Identify which cell holds the provided text, then report its [x, y] central coordinate. 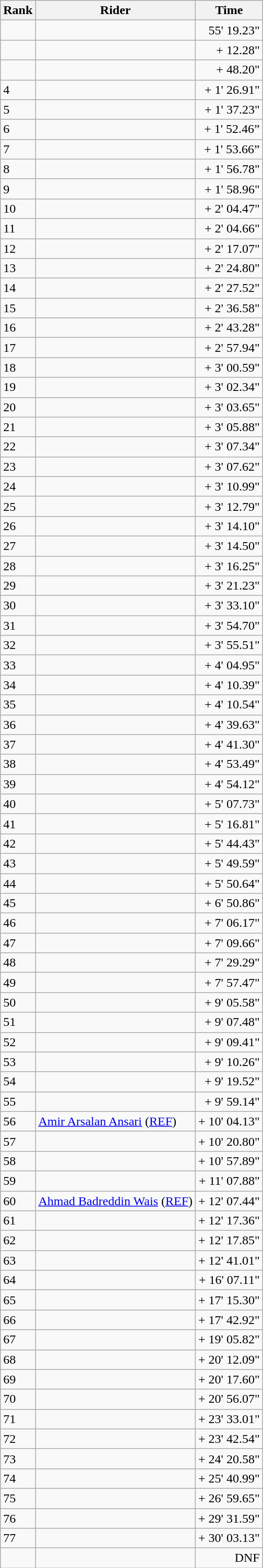
+ 25' 40.99" [230, 1478]
+ 1' 26.91" [230, 90]
+ 7' 57.47" [230, 983]
68 [18, 1359]
+ 2' 27.52" [230, 288]
+ 5' 44.43" [230, 843]
+ 3' 54.70" [230, 626]
+ 3' 21.23" [230, 586]
+ 5' 50.64" [230, 884]
+ 3' 55.51" [230, 645]
+ 9' 10.26" [230, 1062]
+ 2' 36.58" [230, 308]
10 [18, 209]
12 [18, 249]
+ 12.28" [230, 50]
56 [18, 1121]
+ 10' 04.13" [230, 1121]
+ 7' 06.17" [230, 923]
+ 17' 42.92" [230, 1320]
+ 4' 10.54" [230, 705]
62 [18, 1241]
6 [18, 129]
75 [18, 1498]
59 [18, 1181]
49 [18, 983]
60 [18, 1200]
+ 4' 10.39" [230, 685]
52 [18, 1042]
55 [18, 1101]
4 [18, 90]
+ 3' 14.50" [230, 546]
42 [18, 843]
+ 9' 05.58" [230, 1002]
61 [18, 1221]
+ 2' 17.07" [230, 249]
+ 3' 33.10" [230, 606]
71 [18, 1419]
58 [18, 1161]
+ 9' 09.41" [230, 1042]
48 [18, 963]
65 [18, 1300]
31 [18, 626]
73 [18, 1459]
76 [18, 1518]
44 [18, 884]
54 [18, 1082]
29 [18, 586]
20 [18, 407]
45 [18, 903]
+ 20' 56.07" [230, 1399]
57 [18, 1141]
25 [18, 506]
22 [18, 447]
69 [18, 1379]
64 [18, 1280]
27 [18, 546]
Ahmad Badreddin Wais (REF) [116, 1200]
+ 2' 57.94" [230, 348]
+ 1' 56.78" [230, 169]
8 [18, 169]
5 [18, 109]
28 [18, 566]
50 [18, 1002]
+ 12' 07.44" [230, 1200]
37 [18, 744]
+ 3' 07.62" [230, 467]
+ 4' 39.63" [230, 725]
Amir Arsalan Ansari (REF) [116, 1121]
74 [18, 1478]
16 [18, 328]
+ 5' 49.59" [230, 863]
46 [18, 923]
72 [18, 1439]
+ 20' 12.09" [230, 1359]
+ 4' 54.12" [230, 784]
+ 9' 07.48" [230, 1022]
41 [18, 824]
+ 10' 57.89" [230, 1161]
70 [18, 1399]
+ 1' 37.23" [230, 109]
+ 24' 20.58" [230, 1459]
+ 5' 07.73" [230, 804]
+ 1' 52.46” [230, 129]
+ 23' 33.01" [230, 1419]
Time [230, 10]
14 [18, 288]
Rider [116, 10]
32 [18, 645]
51 [18, 1022]
21 [18, 427]
63 [18, 1260]
+ 19' 05.82" [230, 1340]
+ 9' 19.52" [230, 1082]
77 [18, 1538]
+ 3' 02.34" [230, 387]
+ 12' 41.01" [230, 1260]
33 [18, 665]
+ 3' 10.99" [230, 486]
55' 19.23" [230, 30]
+ 10' 20.80" [230, 1141]
+ 2' 04.47" [230, 209]
11 [18, 228]
30 [18, 606]
+ 4' 53.49" [230, 764]
43 [18, 863]
+ 17' 15.30" [230, 1300]
+ 6' 50.86" [230, 903]
+ 3' 12.79" [230, 506]
+ 4' 04.95" [230, 665]
+ 29' 31.59" [230, 1518]
15 [18, 308]
+ 5' 16.81" [230, 824]
34 [18, 685]
+ 3' 05.88" [230, 427]
17 [18, 348]
DNF [230, 1558]
36 [18, 725]
24 [18, 486]
19 [18, 387]
26 [18, 526]
+ 7' 29.29" [230, 963]
40 [18, 804]
+ 7' 09.66" [230, 943]
+ 26' 59.65" [230, 1498]
+ 3' 07.34" [230, 447]
+ 11' 07.88" [230, 1181]
+ 2' 43.28" [230, 328]
18 [18, 367]
+ 48.20" [230, 70]
47 [18, 943]
+ 30' 03.13" [230, 1538]
67 [18, 1340]
35 [18, 705]
23 [18, 467]
+ 1' 58.96" [230, 189]
+ 3' 16.25" [230, 566]
+ 9' 59.14" [230, 1101]
+ 16' 07.11" [230, 1280]
66 [18, 1320]
53 [18, 1062]
Rank [18, 10]
+ 1' 53.66” [230, 149]
7 [18, 149]
+ 23' 42.54" [230, 1439]
+ 20' 17.60" [230, 1379]
+ 2' 04.66" [230, 228]
+ 12' 17.36" [230, 1221]
+ 3' 03.65" [230, 407]
9 [18, 189]
+ 4' 41.30" [230, 744]
13 [18, 268]
+ 2' 24.80" [230, 268]
38 [18, 764]
39 [18, 784]
+ 3' 00.59" [230, 367]
+ 12' 17.85" [230, 1241]
+ 3' 14.10" [230, 526]
